Search for the cell housing the specified text and yield its (X, Y) center coordinate. 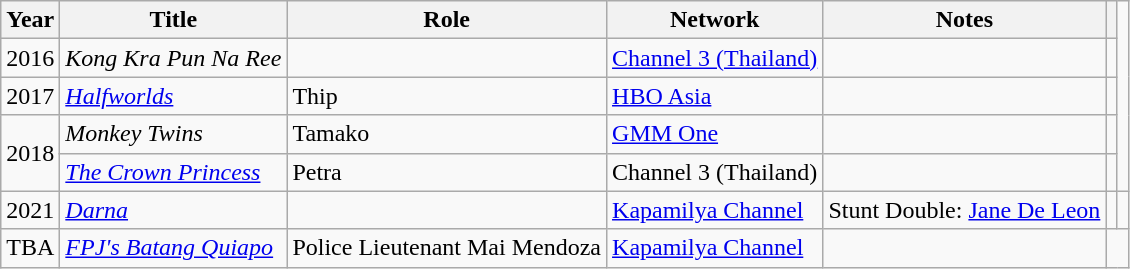
Halfworlds (174, 96)
2018 (30, 153)
Thip (447, 96)
Stunt Double: Jane De Leon (964, 210)
FPJ's Batang Quiapo (174, 248)
Network (715, 20)
Police Lieutenant Mai Mendoza (447, 248)
2016 (30, 58)
Monkey Twins (174, 134)
Kong Kra Pun Na Ree (174, 58)
HBO Asia (715, 96)
Year (30, 20)
TBA (30, 248)
2017 (30, 96)
Tamako (447, 134)
The Crown Princess (174, 172)
Title (174, 20)
Role (447, 20)
Darna (174, 210)
Notes (964, 20)
2021 (30, 210)
Petra (447, 172)
GMM One (715, 134)
